Provide the (X, Y) coordinate of the cell's center where the given text is located.  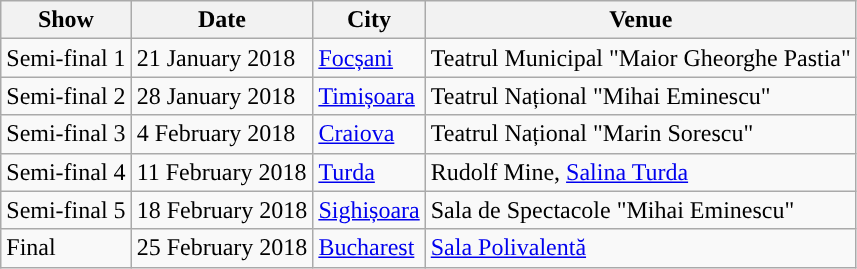
Final (66, 248)
11 February 2018 (222, 172)
Craiova (369, 134)
City (369, 20)
25 February 2018 (222, 248)
18 February 2018 (222, 210)
Sala de Spectacole "Mihai Eminescu" (640, 210)
Semi-final 1 (66, 58)
Teatrul Național "Marin Sorescu" (640, 134)
Timișoara (369, 96)
Turda (369, 172)
Semi-final 5 (66, 210)
Sala Polivalentă (640, 248)
Teatrul Municipal "Maior Gheorghe Pastia" (640, 58)
Focșani (369, 58)
Sighișoara (369, 210)
Rudolf Mine, Salina Turda (640, 172)
Semi-final 4 (66, 172)
4 February 2018 (222, 134)
Venue (640, 20)
Teatrul Național "Mihai Eminescu" (640, 96)
21 January 2018 (222, 58)
Semi-final 2 (66, 96)
Bucharest (369, 248)
Semi-final 3 (66, 134)
Date (222, 20)
Show (66, 20)
28 January 2018 (222, 96)
